Identify which cell holds the provided text, then report its (X, Y) central coordinate. 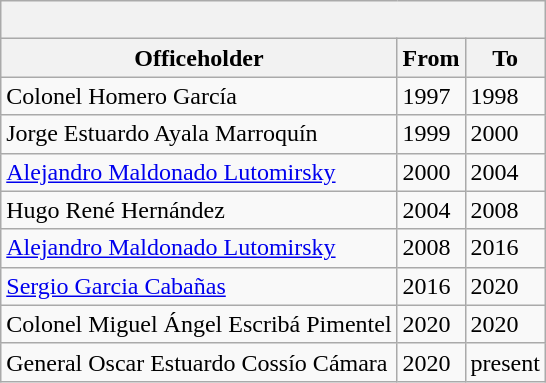
1999 (431, 134)
Officeholder (199, 58)
From (431, 58)
Colonel Miguel Ángel Escribá Pimentel (199, 324)
1998 (505, 96)
To (505, 58)
General Oscar Estuardo Cossío Cámara (199, 362)
present (505, 362)
Colonel Homero García (199, 96)
Sergio Garcia Cabañas (199, 286)
1997 (431, 96)
Hugo René Hernández (199, 210)
Jorge Estuardo Ayala Marroquín (199, 134)
